Locate the cell with the specified text and output its [x, y] center coordinate. 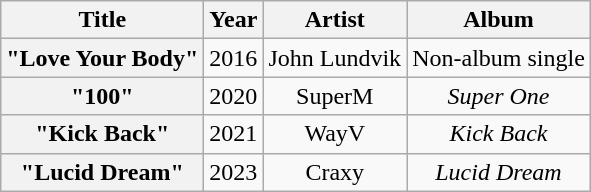
Album [499, 20]
"Lucid Dream" [102, 172]
Super One [499, 96]
Non-album single [499, 58]
Kick Back [499, 134]
"Kick Back" [102, 134]
2021 [234, 134]
Lucid Dream [499, 172]
"Love Your Body" [102, 58]
John Lundvik [335, 58]
WayV [335, 134]
Year [234, 20]
Craxy [335, 172]
Artist [335, 20]
"100" [102, 96]
2016 [234, 58]
Title [102, 20]
2023 [234, 172]
2020 [234, 96]
SuperM [335, 96]
